Extract the (x, y) coordinate from the center of the cell holding the provided text.  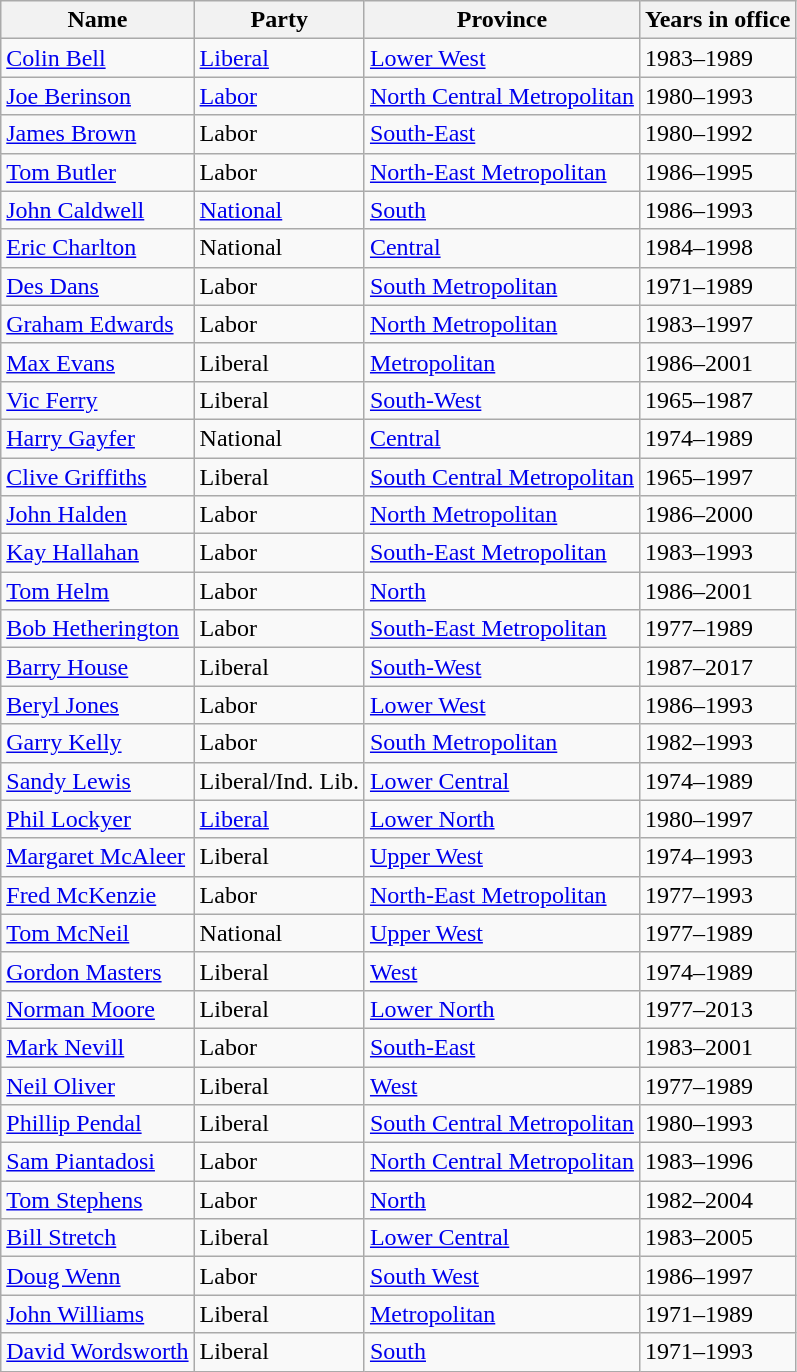
1983–1993 (717, 553)
Barry House (98, 667)
1986–1995 (717, 172)
1983–1989 (717, 58)
Tom Stephens (98, 1200)
1982–1993 (717, 743)
Years in office (717, 20)
Tom Helm (98, 591)
Beryl Jones (98, 705)
1971–1993 (717, 1352)
Bill Stretch (98, 1238)
Garry Kelly (98, 743)
Phillip Pendal (98, 1124)
Harry Gayfer (98, 438)
Province (502, 20)
Mark Nevill (98, 1047)
Tom Butler (98, 172)
Sandy Lewis (98, 781)
1977–2013 (717, 1009)
Liberal/Ind. Lib. (279, 781)
Max Evans (98, 362)
David Wordsworth (98, 1352)
Tom McNeil (98, 933)
Eric Charlton (98, 248)
1983–2001 (717, 1047)
James Brown (98, 134)
1965–1997 (717, 477)
Phil Lockyer (98, 819)
Vic Ferry (98, 400)
1983–2005 (717, 1238)
1983–1997 (717, 324)
1983–1996 (717, 1162)
Colin Bell (98, 58)
John Caldwell (98, 210)
Gordon Masters (98, 971)
1987–2017 (717, 667)
1974–1993 (717, 857)
1986–1997 (717, 1276)
Clive Griffiths (98, 477)
Graham Edwards (98, 324)
Doug Wenn (98, 1276)
South West (502, 1276)
Party (279, 20)
1984–1998 (717, 248)
Neil Oliver (98, 1085)
1986–2000 (717, 515)
1977–1993 (717, 895)
1965–1987 (717, 400)
Margaret McAleer (98, 857)
1982–2004 (717, 1200)
Des Dans (98, 286)
1980–1992 (717, 134)
John Williams (98, 1314)
Fred McKenzie (98, 895)
Joe Berinson (98, 96)
Name (98, 20)
John Halden (98, 515)
Kay Hallahan (98, 553)
Norman Moore (98, 1009)
Sam Piantadosi (98, 1162)
1980–1997 (717, 819)
Bob Hetherington (98, 629)
